Identify which cell holds the provided text, then report its [x, y] central coordinate. 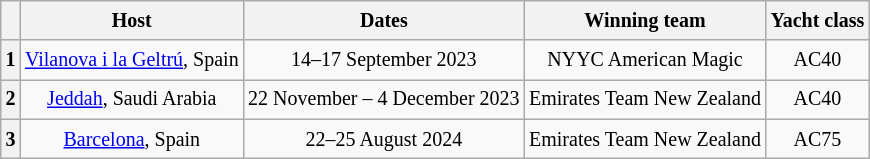
Dates [384, 20]
Yacht class [818, 20]
1 [10, 60]
3 [10, 138]
Vilanova i la Geltrú, Spain [132, 60]
Barcelona, Spain [132, 138]
Jeddah, Saudi Arabia [132, 100]
NYYC American Magic [644, 60]
Host [132, 20]
Winning team [644, 20]
2 [10, 100]
22–25 August 2024 [384, 138]
22 November – 4 December 2023 [384, 100]
14–17 September 2023 [384, 60]
AC75 [818, 138]
